Find where the given text appears and provide that cell's center as [x, y] coordinate. 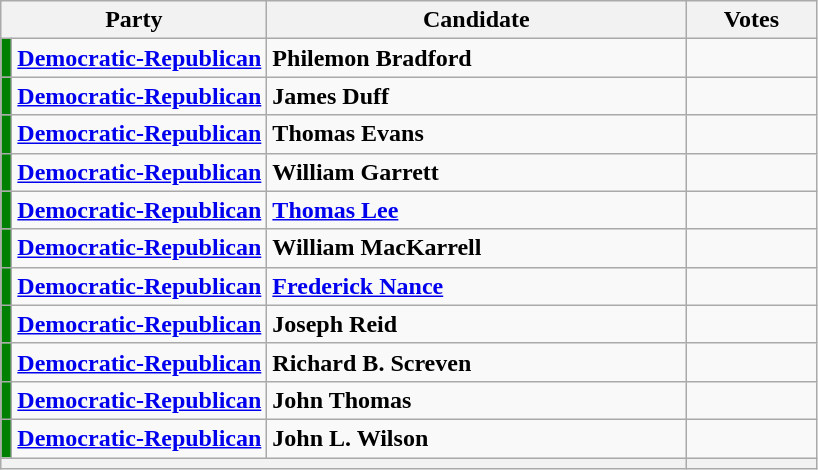
Joseph Reid [476, 324]
Frederick Nance [476, 286]
Votes [752, 20]
Richard B. Screven [476, 362]
John L. Wilson [476, 438]
William MacKarrell [476, 248]
John Thomas [476, 400]
Thomas Evans [476, 134]
William Garrett [476, 172]
Philemon Bradford [476, 58]
Party [134, 20]
Thomas Lee [476, 210]
Candidate [476, 20]
James Duff [476, 96]
